Identify which cell holds the provided text, then report its [X, Y] central coordinate. 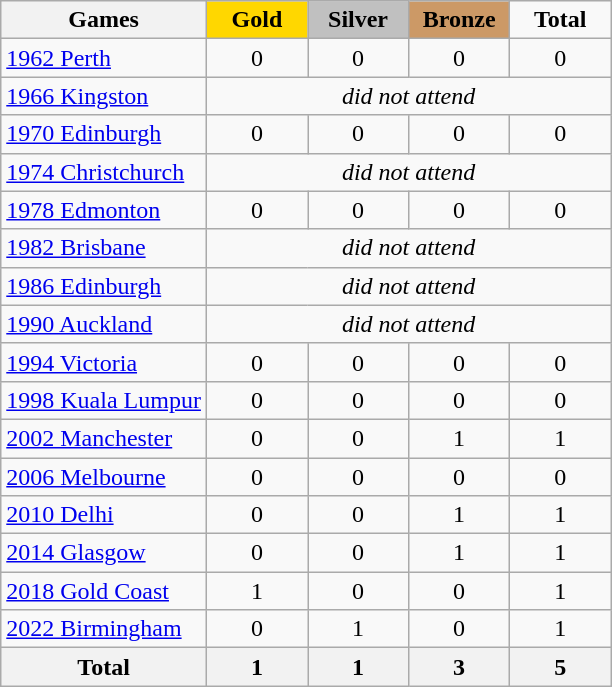
1986 Edinburgh [104, 286]
1974 Christchurch [104, 172]
2006 Melbourne [104, 477]
1978 Edmonton [104, 210]
1962 Perth [104, 58]
2022 Birmingham [104, 629]
1966 Kingston [104, 96]
3 [460, 667]
1998 Kuala Lumpur [104, 400]
5 [560, 667]
2002 Manchester [104, 438]
2014 Glasgow [104, 553]
Gold [256, 20]
Silver [358, 20]
1994 Victoria [104, 362]
2010 Delhi [104, 515]
1982 Brisbane [104, 248]
1970 Edinburgh [104, 134]
1990 Auckland [104, 324]
2018 Gold Coast [104, 591]
Bronze [460, 20]
Games [104, 20]
